Return the (X, Y) coordinate for the center point of the cell that contains the specified text.  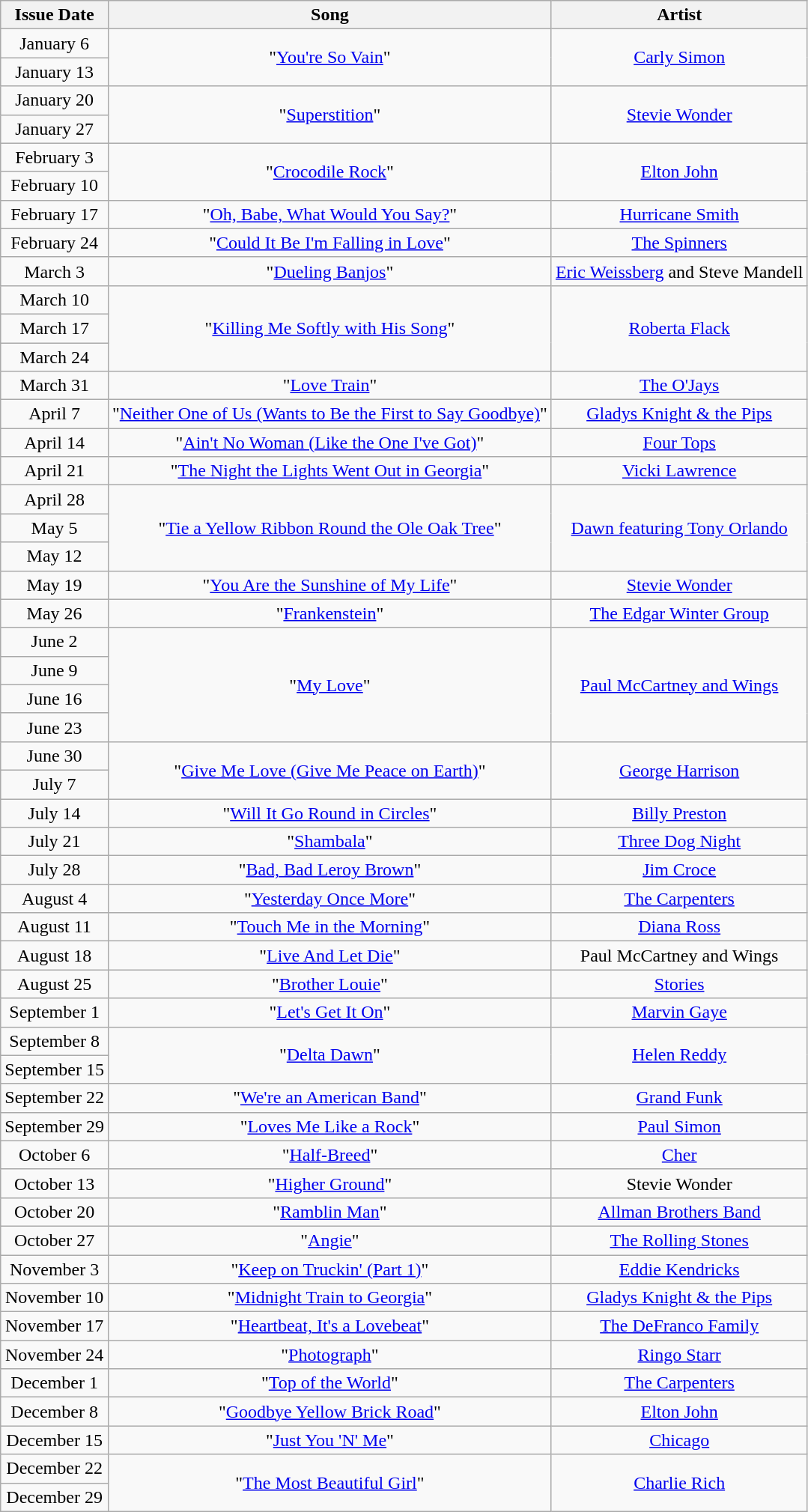
Chicago (679, 1440)
February 17 (55, 214)
"Photograph" (329, 1355)
March 3 (55, 271)
"Heartbeat, It's a Lovebeat" (329, 1326)
Roberta Flack (679, 328)
Four Tops (679, 443)
"Killing Me Softly with His Song" (329, 328)
"Just You 'N' Me" (329, 1440)
December 22 (55, 1469)
The Edgar Winter Group (679, 613)
November 3 (55, 1269)
Jim Croce (679, 870)
"You Are the Sunshine of My Life" (329, 585)
"Tie a Yellow Ribbon Round the Ole Oak Tree" (329, 528)
"Midnight Train to Georgia" (329, 1298)
June 23 (55, 727)
December 29 (55, 1497)
January 6 (55, 43)
November 24 (55, 1355)
March 31 (55, 386)
September 22 (55, 1098)
"Oh, Babe, What Would You Say?" (329, 214)
The O'Jays (679, 386)
May 5 (55, 528)
September 29 (55, 1126)
January 13 (55, 72)
November 17 (55, 1326)
July 14 (55, 813)
April 14 (55, 443)
August 18 (55, 956)
January 27 (55, 129)
October 13 (55, 1183)
Dawn featuring Tony Orlando (679, 528)
August 11 (55, 927)
December 15 (55, 1440)
December 1 (55, 1383)
"Will It Go Round in Circles" (329, 813)
"My Love" (329, 684)
"Touch Me in the Morning" (329, 927)
October 6 (55, 1155)
February 10 (55, 186)
January 20 (55, 100)
April 21 (55, 471)
September 8 (55, 1041)
Eric Weissberg and Steve Mandell (679, 271)
October 27 (55, 1240)
"Crocodile Rock" (329, 171)
"Top of the World" (329, 1383)
Vicki Lawrence (679, 471)
The DeFranco Family (679, 1326)
The Spinners (679, 243)
"Superstition" (329, 115)
October 20 (55, 1212)
"Higher Ground" (329, 1183)
"Live And Let Die" (329, 956)
February 24 (55, 243)
"Let's Get It On" (329, 1012)
June 9 (55, 670)
Paul Simon (679, 1126)
July 21 (55, 842)
"Angie" (329, 1240)
"We're an American Band" (329, 1098)
July 28 (55, 870)
"Ain't No Woman (Like the One I've Got)" (329, 443)
November 10 (55, 1298)
"Dueling Banjos" (329, 271)
September 15 (55, 1069)
"The Night the Lights Went Out in Georgia" (329, 471)
August 25 (55, 984)
"Bad, Bad Leroy Brown" (329, 870)
Helen Reddy (679, 1055)
"You're So Vain" (329, 58)
Three Dog Night (679, 842)
"Could It Be I'm Falling in Love" (329, 243)
Billy Preston (679, 813)
Allman Brothers Band (679, 1212)
"Yesterday Once More" (329, 899)
Artist (679, 15)
May 26 (55, 613)
Grand Funk (679, 1098)
June 2 (55, 642)
"Shambala" (329, 842)
Carly Simon (679, 58)
"Half-Breed" (329, 1155)
"Brother Louie" (329, 984)
Issue Date (55, 15)
March 17 (55, 328)
June 16 (55, 699)
June 30 (55, 756)
Diana Ross (679, 927)
George Harrison (679, 770)
March 24 (55, 357)
"Neither One of Us (Wants to Be the First to Say Goodbye)" (329, 414)
July 7 (55, 784)
"Frankenstein" (329, 613)
May 12 (55, 556)
Charlie Rich (679, 1483)
"Delta Dawn" (329, 1055)
"Loves Me Like a Rock" (329, 1126)
February 3 (55, 157)
"Goodbye Yellow Brick Road" (329, 1412)
Eddie Kendricks (679, 1269)
December 8 (55, 1412)
April 28 (55, 500)
Cher (679, 1155)
"Give Me Love (Give Me Peace on Earth)" (329, 770)
Marvin Gaye (679, 1012)
The Rolling Stones (679, 1240)
April 7 (55, 414)
Ringo Starr (679, 1355)
Song (329, 15)
September 1 (55, 1012)
May 19 (55, 585)
Hurricane Smith (679, 214)
"Ramblin Man" (329, 1212)
"Keep on Truckin' (Part 1)" (329, 1269)
August 4 (55, 899)
Stories (679, 984)
"The Most Beautiful Girl" (329, 1483)
"Love Train" (329, 386)
March 10 (55, 300)
